For the text-containing cell, return its midpoint in (x, y) coordinate format. 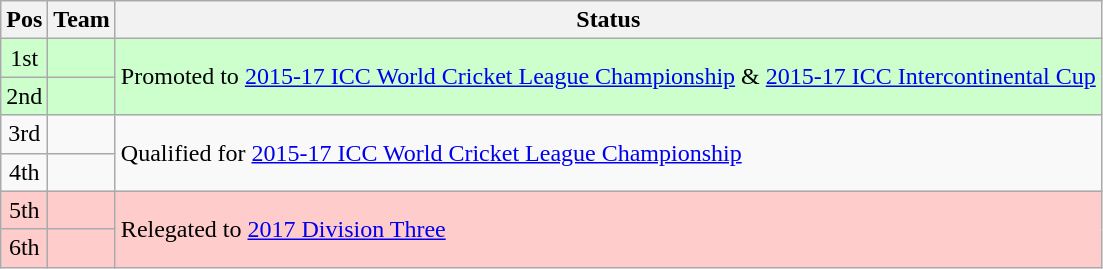
4th (24, 172)
6th (24, 248)
Promoted to 2015-17 ICC World Cricket League Championship & 2015-17 ICC Intercontinental Cup (608, 77)
1st (24, 58)
Relegated to 2017 Division Three (608, 229)
Qualified for 2015-17 ICC World Cricket League Championship (608, 153)
Status (608, 20)
Team (82, 20)
5th (24, 210)
2nd (24, 96)
Pos (24, 20)
3rd (24, 134)
